Return the [x, y] coordinate for the center point of the cell that contains the specified text.  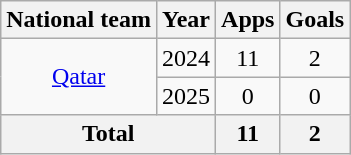
Qatar [79, 77]
Goals [315, 20]
2024 [186, 58]
Total [108, 134]
National team [79, 20]
Year [186, 20]
Apps [248, 20]
2025 [186, 96]
